Scan for the cell matching the given text and deliver its [X, Y] coordinate at center. 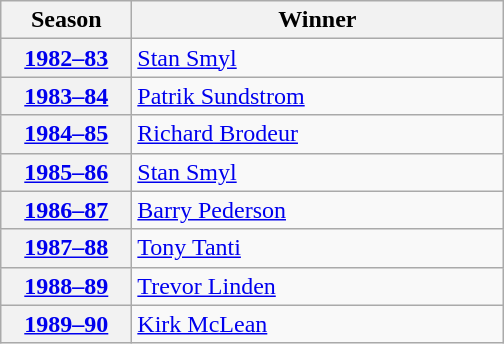
Kirk McLean [318, 324]
1986–87 [66, 210]
1983–84 [66, 96]
Richard Brodeur [318, 134]
1984–85 [66, 134]
1987–88 [66, 248]
1989–90 [66, 324]
Tony Tanti [318, 248]
Trevor Linden [318, 286]
1988–89 [66, 286]
1982–83 [66, 58]
Barry Pederson [318, 210]
Patrik Sundstrom [318, 96]
1985–86 [66, 172]
Season [66, 20]
Winner [318, 20]
